From the cell containing the given text, extract its center point as [x, y] coordinate. 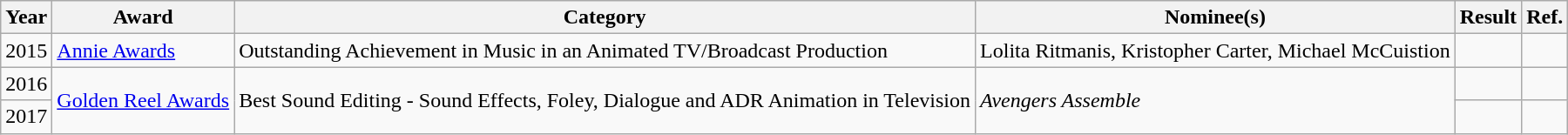
2017 [26, 117]
Avengers Assemble [1216, 100]
Annie Awards [143, 51]
Nominee(s) [1216, 17]
Year [26, 17]
Best Sound Editing - Sound Effects, Foley, Dialogue and ADR Animation in Television [605, 100]
Award [143, 17]
2015 [26, 51]
Result [1488, 17]
Lolita Ritmanis, Kristopher Carter, Michael McCuistion [1216, 51]
Category [605, 17]
Outstanding Achievement in Music in an Animated TV/Broadcast Production [605, 51]
2016 [26, 84]
Ref. [1545, 17]
Golden Reel Awards [143, 100]
